For the text-containing cell, return its midpoint in [X, Y] coordinate format. 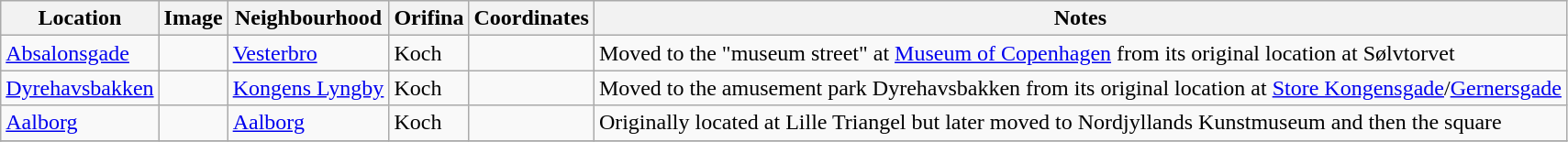
Orifina [429, 18]
Coordinates [531, 18]
Originally located at Lille Triangel but later moved to Nordjyllands Kunstmuseum and then the square [1080, 123]
Location [80, 18]
Moved to the "museum street" at Museum of Copenhagen from its original location at Sølvtorvet [1080, 53]
Notes [1080, 18]
Absalonsgade [80, 53]
Moved to the amusement park Dyrehavsbakken from its original location at Store Kongensgade/Gernersgade [1080, 88]
Vesterbro [308, 53]
Dyrehavsbakken [80, 88]
Image [193, 18]
Neighbourhood [308, 18]
Kongens Lyngby [308, 88]
